Return (x, y) of the center of cell containing provided text 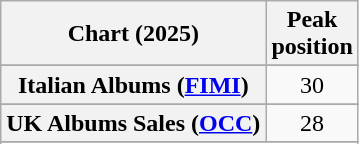
UK Albums Sales (OCC) (134, 123)
28 (312, 123)
Chart (2025) (134, 34)
Italian Albums (FIMI) (134, 85)
Peakposition (312, 34)
30 (312, 85)
